Detect which cell encompasses the target text, then output its (x, y) center coordinate. 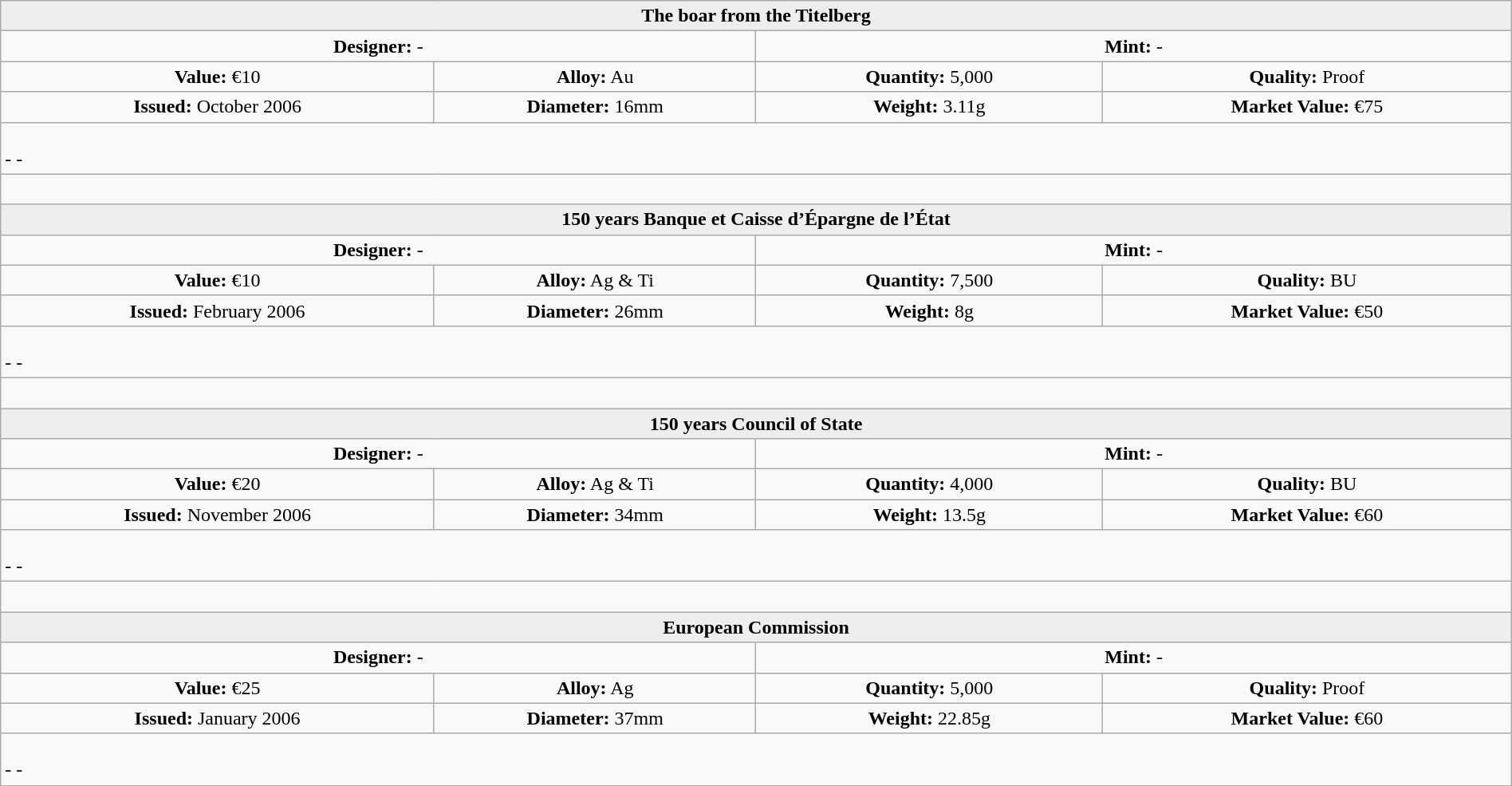
Weight: 8g (930, 310)
The boar from the Titelberg (756, 16)
Diameter: 16mm (595, 107)
Diameter: 26mm (595, 310)
European Commission (756, 627)
Weight: 22.85g (930, 718)
Market Value: €50 (1308, 310)
Quantity: 4,000 (930, 484)
Issued: October 2006 (218, 107)
Alloy: Ag (595, 688)
Weight: 13.5g (930, 515)
150 years Council of State (756, 424)
Diameter: 34mm (595, 515)
Market Value: €75 (1308, 107)
150 years Banque et Caisse d’Épargne de l’État (756, 219)
Issued: November 2006 (218, 515)
Quantity: 7,500 (930, 280)
Value: €20 (218, 484)
Alloy: Au (595, 77)
Issued: February 2006 (218, 310)
Diameter: 37mm (595, 718)
Weight: 3.11g (930, 107)
Issued: January 2006 (218, 718)
Value: €25 (218, 688)
